Search for the cell housing the specified text and yield its [X, Y] center coordinate. 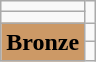
Bronze [43, 42]
